Provide the (X, Y) coordinate of the cell's center where the given text is located.  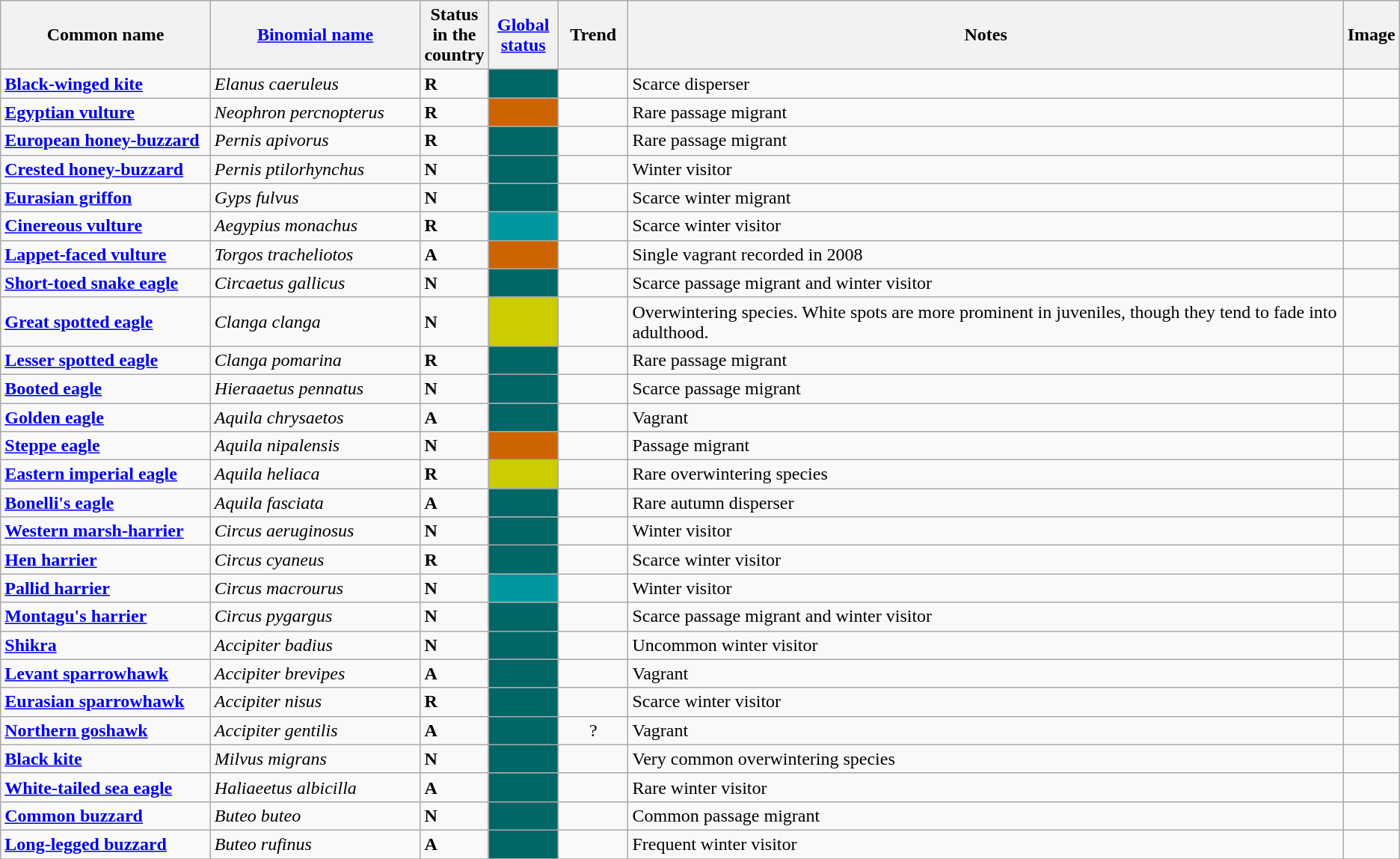
Black-winged kite (106, 84)
Torgos tracheliotos (316, 254)
Overwintering species. White spots are more prominent in juveniles, though they tend to fade into adulthood. (986, 322)
Image (1372, 35)
Circus macrourus (316, 588)
Accipiter badius (316, 645)
Rare autumn disperser (986, 503)
Global status (524, 35)
Notes (986, 35)
Aquila nipalensis (316, 446)
Circaetus gallicus (316, 283)
Steppe eagle (106, 446)
Aquila heliaca (316, 474)
Short-toed snake eagle (106, 283)
Neophron percnopterus (316, 112)
Circus pygargus (316, 617)
Aegypius monachus (316, 226)
Elanus caeruleus (316, 84)
Levant sparrowhawk (106, 673)
Buteo rufinus (316, 844)
Status in the country (455, 35)
Passage migrant (986, 446)
Egyptian vulture (106, 112)
Hen harrier (106, 560)
Accipiter gentilis (316, 730)
Frequent winter visitor (986, 844)
Clanga pomarina (316, 360)
Lappet-faced vulture (106, 254)
Black kite (106, 759)
Accipiter brevipes (316, 673)
Eastern imperial eagle (106, 474)
Scarce passage migrant (986, 388)
Aquila chrysaetos (316, 417)
Circus cyaneus (316, 560)
Montagu's harrier (106, 617)
White-tailed sea eagle (106, 787)
Buteo buteo (316, 816)
Pernis apivorus (316, 141)
Circus aeruginosus (316, 531)
Eurasian sparrowhawk (106, 702)
Scarce disperser (986, 84)
Cinereous vulture (106, 226)
Pallid harrier (106, 588)
Great spotted eagle (106, 322)
Golden eagle (106, 417)
Scarce winter migrant (986, 198)
Gyps fulvus (316, 198)
Milvus migrans (316, 759)
Long-legged buzzard (106, 844)
Booted eagle (106, 388)
Shikra (106, 645)
Haliaeetus albicilla (316, 787)
Northern goshawk (106, 730)
Western marsh-harrier (106, 531)
European honey-buzzard (106, 141)
Trend (593, 35)
Bonelli's eagle (106, 503)
Common buzzard (106, 816)
Lesser spotted eagle (106, 360)
Eurasian griffon (106, 198)
Hieraaetus pennatus (316, 388)
Accipiter nisus (316, 702)
Rare overwintering species (986, 474)
Common passage migrant (986, 816)
Single vagrant recorded in 2008 (986, 254)
Crested honey-buzzard (106, 169)
Aquila fasciata (316, 503)
Binomial name (316, 35)
? (593, 730)
Uncommon winter visitor (986, 645)
Pernis ptilorhynchus (316, 169)
Rare winter visitor (986, 787)
Common name (106, 35)
Very common overwintering species (986, 759)
Clanga clanga (316, 322)
